Return the (x, y) coordinate for the center point of the cell that contains the specified text.  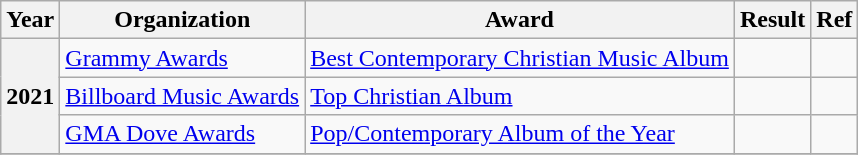
Year (30, 20)
Best Contemporary Christian Music Album (520, 58)
Grammy Awards (182, 58)
Award (520, 20)
Top Christian Album (520, 96)
Result (772, 20)
Organization (182, 20)
GMA Dove Awards (182, 134)
Ref (834, 20)
Billboard Music Awards (182, 96)
2021 (30, 96)
Pop/Contemporary Album of the Year (520, 134)
